Pinpoint the cell where the given text exists, returning its (X, Y) midpoint coordinate. 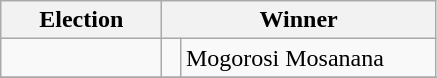
Winner (299, 20)
Mogorosi Mosanana (308, 58)
Election (82, 20)
